Return the (x, y) coordinate for the center point of the cell that contains the specified text.  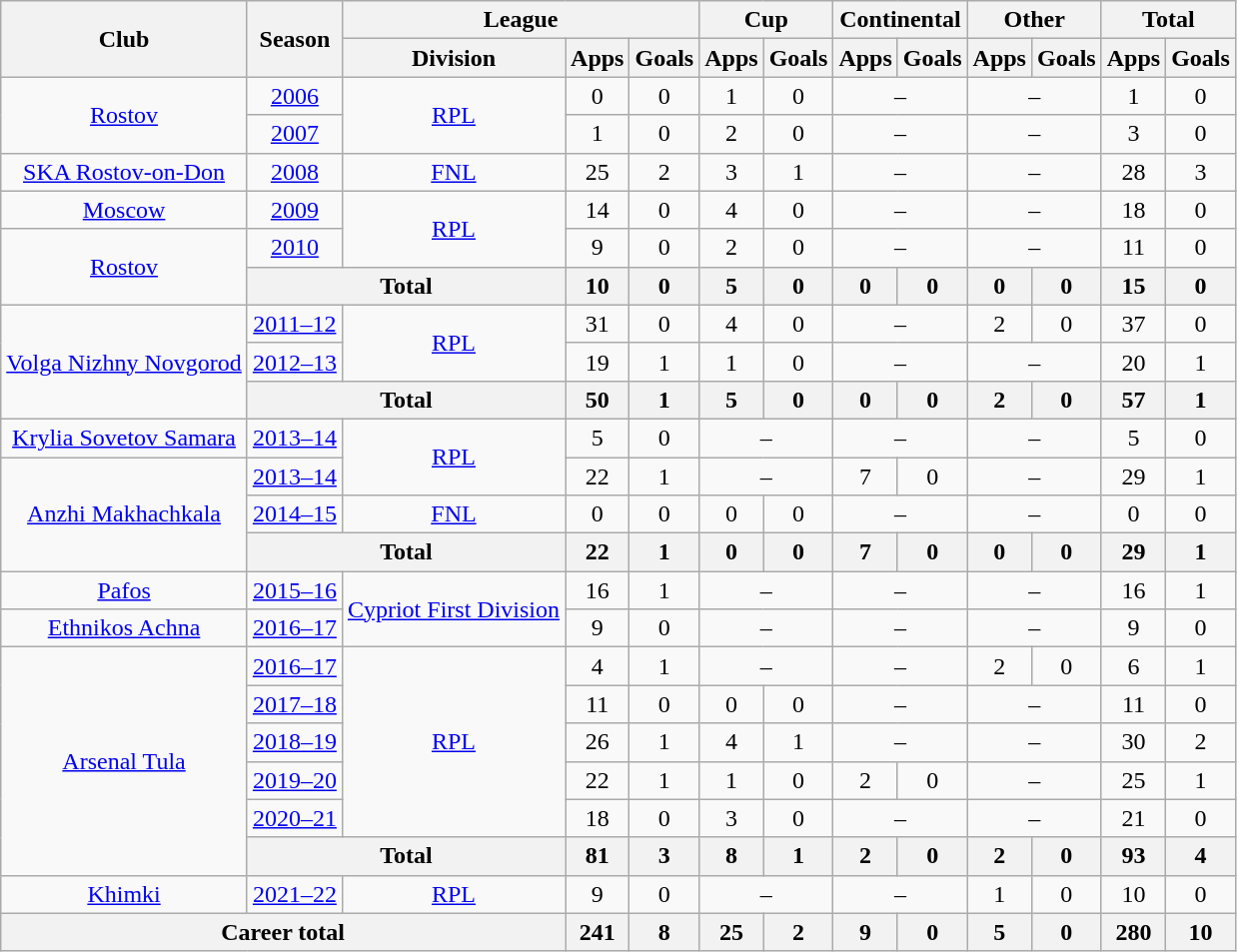
2008 (294, 172)
50 (598, 400)
28 (1133, 172)
League (520, 20)
Cup (766, 20)
2006 (294, 96)
2010 (294, 248)
Arsenal Tula (124, 761)
SKA Rostov-on-Don (124, 172)
57 (1133, 400)
2007 (294, 134)
241 (598, 932)
Ethnikos Achna (124, 628)
81 (598, 856)
Anzhi Makhachkala (124, 514)
Club (124, 39)
2020–21 (294, 818)
Moscow (124, 210)
280 (1133, 932)
6 (1133, 666)
Season (294, 39)
Other (1034, 20)
93 (1133, 856)
26 (598, 742)
2012–13 (294, 362)
Khimki (124, 894)
2017–18 (294, 704)
2021–22 (294, 894)
Volga Nizhny Novgorod (124, 362)
2014–15 (294, 514)
Cypriot First Division (454, 609)
2011–12 (294, 324)
14 (598, 210)
Division (454, 58)
30 (1133, 742)
Krylia Sovetov Samara (124, 438)
31 (598, 324)
Pafos (124, 590)
19 (598, 362)
37 (1133, 324)
2018–19 (294, 742)
2009 (294, 210)
Continental (900, 20)
2015–16 (294, 590)
21 (1133, 818)
20 (1133, 362)
2019–20 (294, 780)
Career total (284, 932)
15 (1133, 286)
